Search for the cell housing the specified text and yield its (X, Y) center coordinate. 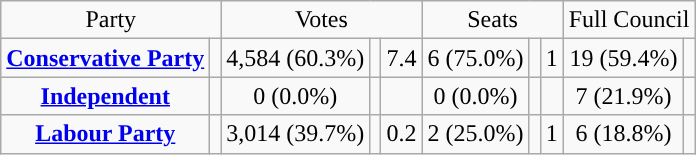
6 (75.0%) (476, 58)
4,584 (60.3%) (296, 58)
Party (111, 20)
Labour Party (106, 134)
2 (25.0%) (476, 134)
0.2 (402, 134)
7.4 (402, 58)
Independent (106, 96)
Seats (492, 20)
Conservative Party (106, 58)
19 (59.4%) (624, 58)
Votes (322, 20)
6 (18.8%) (624, 134)
7 (21.9%) (624, 96)
3,014 (39.7%) (296, 134)
Full Council (629, 20)
